Extract the [x, y] coordinate from the center of the cell holding the provided text.  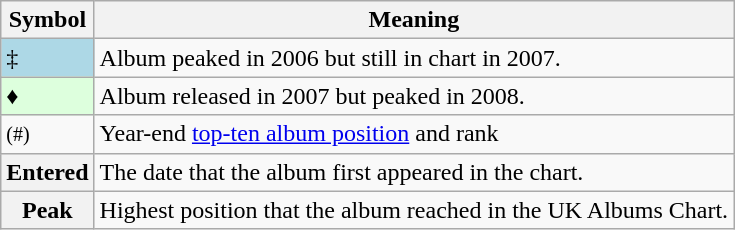
Highest position that the album reached in the UK Albums Chart. [414, 210]
Year-end top-ten album position and rank [414, 134]
Album peaked in 2006 but still in chart in 2007. [414, 58]
Symbol [48, 20]
Meaning [414, 20]
The date that the album first appeared in the chart. [414, 172]
Entered [48, 172]
♦ [48, 96]
Peak [48, 210]
Album released in 2007 but peaked in 2008. [414, 96]
‡ [48, 58]
(#) [48, 134]
